Determine the (X, Y) coordinate at the center of the cell enclosing the given text.  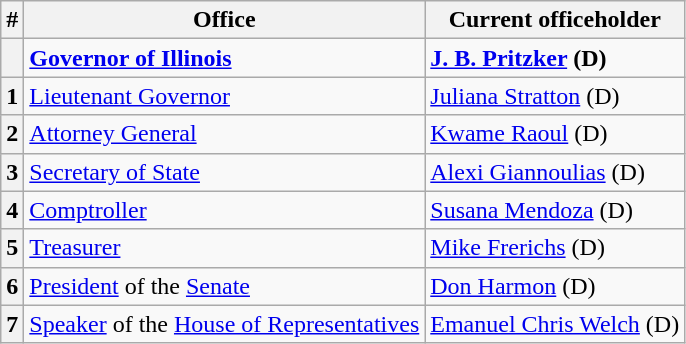
Susana Mendoza (D) (555, 210)
3 (12, 172)
Don Harmon (D) (555, 286)
Treasurer (224, 248)
Secretary of State (224, 172)
Mike Frerichs (D) (555, 248)
President of the Senate (224, 286)
Alexi Giannoulias (D) (555, 172)
5 (12, 248)
Comptroller (224, 210)
1 (12, 96)
6 (12, 286)
Governor of Illinois (224, 58)
Juliana Stratton (D) (555, 96)
# (12, 20)
4 (12, 210)
Speaker of the House of Representatives (224, 324)
Emanuel Chris Welch (D) (555, 324)
Current officeholder (555, 20)
7 (12, 324)
Office (224, 20)
J. B. Pritzker (D) (555, 58)
Kwame Raoul (D) (555, 134)
Lieutenant Governor (224, 96)
2 (12, 134)
Attorney General (224, 134)
